Output the (x, y) coordinate of the center of the cell containing the given text.  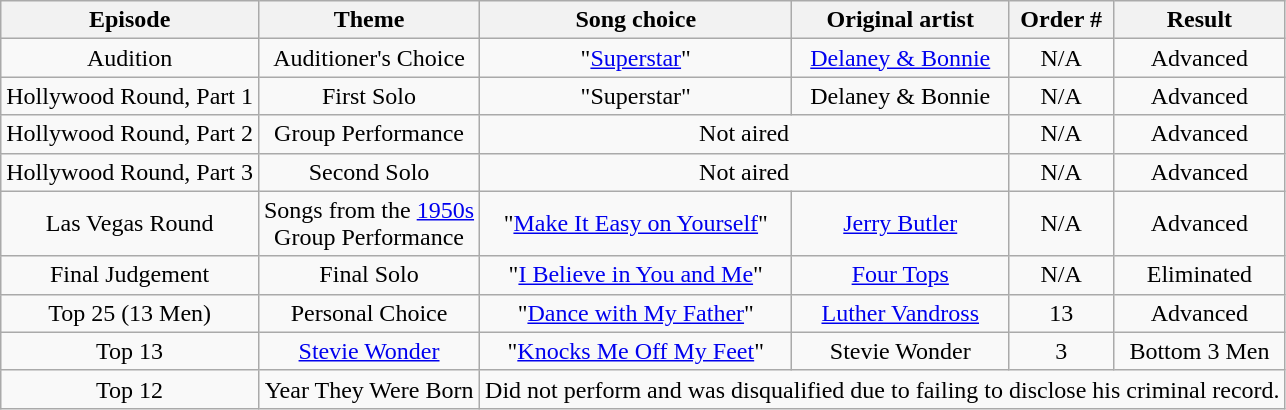
Jerry Butler (900, 224)
Result (1200, 20)
Did not perform and was disqualified due to failing to disclose his criminal record. (883, 389)
Year They Were Born (368, 389)
First Solo (368, 96)
Group Performance (368, 134)
3 (1062, 351)
Episode (130, 20)
"Dance with My Father" (636, 313)
Personal Choice (368, 313)
Hollywood Round, Part 1 (130, 96)
Top 12 (130, 389)
"I Believe in You and Me" (636, 275)
Song choice (636, 20)
Theme (368, 20)
Las Vegas Round (130, 224)
Hollywood Round, Part 2 (130, 134)
Hollywood Round, Part 3 (130, 172)
Second Solo (368, 172)
Auditioner's Choice (368, 58)
Final Solo (368, 275)
Original artist (900, 20)
13 (1062, 313)
"Knocks Me Off My Feet" (636, 351)
Eliminated (1200, 275)
Bottom 3 Men (1200, 351)
Songs from the 1950sGroup Performance (368, 224)
Luther Vandross (900, 313)
Audition (130, 58)
Top 13 (130, 351)
Four Tops (900, 275)
Final Judgement (130, 275)
Top 25 (13 Men) (130, 313)
Order # (1062, 20)
"Make It Easy on Yourself" (636, 224)
